Search for the cell housing the specified text and yield its (X, Y) center coordinate. 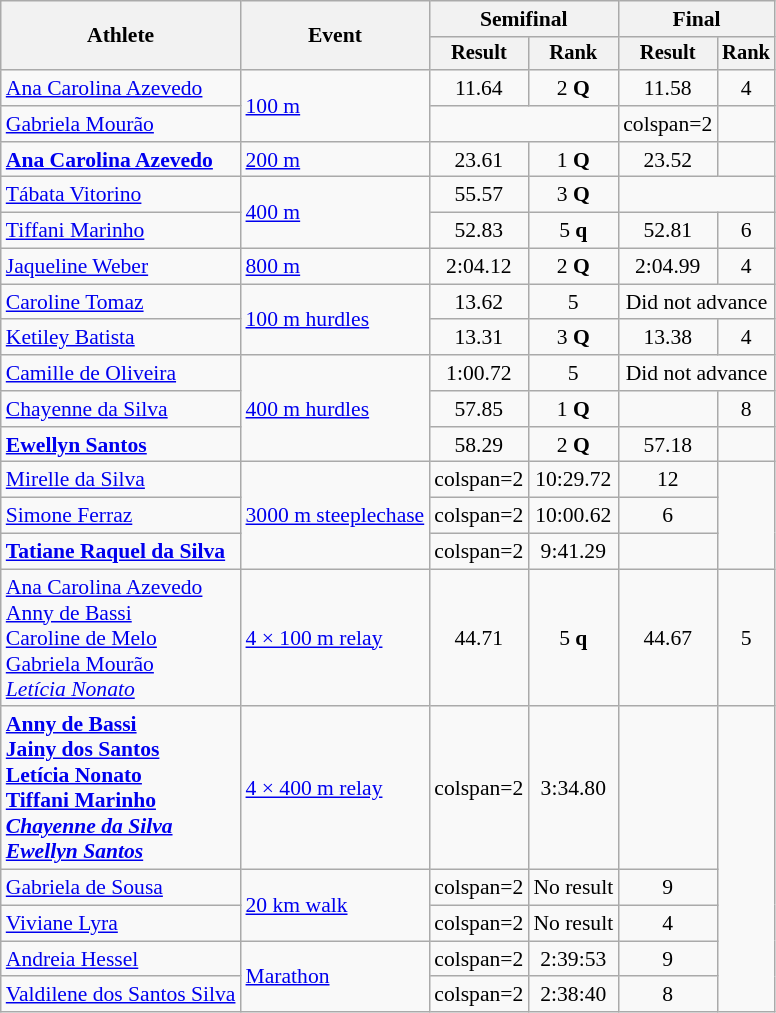
9:41.29 (573, 552)
Viviane Lyra (121, 924)
4 × 100 m relay (336, 638)
100 m (336, 106)
Tatiane Raquel da Silva (121, 552)
2:04.12 (478, 267)
Tábata Vitorino (121, 195)
Marathon (336, 976)
3000 m steeplechase (336, 516)
Gabriela de Sousa (121, 888)
55.57 (478, 195)
11.64 (478, 88)
Camille de Oliveira (121, 373)
13.62 (478, 302)
44.67 (668, 638)
Caroline Tomaz (121, 302)
Ana Carolina AzevedoAnny de BassiCaroline de MeloGabriela MourãoLetícia Nonato (121, 638)
Valdilene dos Santos Silva (121, 995)
Ketiley Batista (121, 338)
11.58 (668, 88)
2:04.99 (668, 267)
58.29 (478, 445)
Athlete (121, 36)
1:00.72 (478, 373)
Tiffani Marinho (121, 231)
20 km walk (336, 906)
10:29.72 (573, 480)
Jaqueline Weber (121, 267)
10:00.62 (573, 516)
52.81 (668, 231)
Mirelle da Silva (121, 480)
400 m (336, 212)
13.38 (668, 338)
800 m (336, 267)
100 m hurdles (336, 320)
Gabriela Mourão (121, 124)
44.71 (478, 638)
52.83 (478, 231)
Final (696, 19)
Chayenne da Silva (121, 409)
57.85 (478, 409)
Ewellyn Santos (121, 445)
2:38:40 (573, 995)
23.61 (478, 160)
57.18 (668, 445)
Andreia Hessel (121, 959)
23.52 (668, 160)
4 × 400 m relay (336, 788)
3:34.80 (573, 788)
400 m hurdles (336, 408)
Anny de BassiJainy dos SantosLetícia NonatoTiffani MarinhoChayenne da SilvaEwellyn Santos (121, 788)
200 m (336, 160)
13.31 (478, 338)
2:39:53 (573, 959)
Event (336, 36)
Simone Ferraz (121, 516)
12 (668, 480)
Semifinal (524, 19)
